Return (X, Y) of the center of cell containing provided text 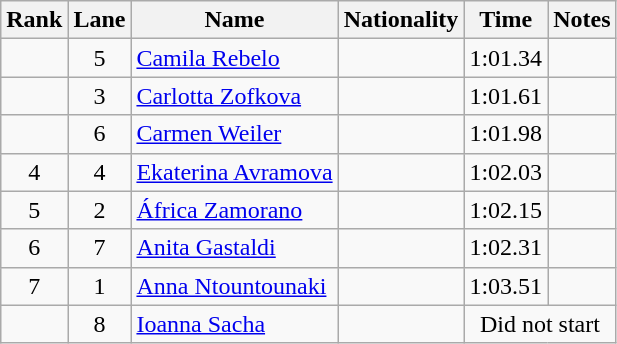
Lane (100, 20)
Carmen Weiler (234, 134)
1:01.98 (506, 134)
África Zamorano (234, 210)
Carlotta Zofkova (234, 96)
8 (100, 324)
1 (100, 286)
1:02.03 (506, 172)
Ekaterina Avramova (234, 172)
1:01.34 (506, 58)
1:02.15 (506, 210)
Name (234, 20)
Time (506, 20)
1:02.31 (506, 248)
Did not start (540, 324)
Anita Gastaldi (234, 248)
Ioanna Sacha (234, 324)
Anna Ntountounaki (234, 286)
1:03.51 (506, 286)
Notes (582, 20)
Rank (34, 20)
2 (100, 210)
Nationality (401, 20)
1:01.61 (506, 96)
3 (100, 96)
Camila Rebelo (234, 58)
